For the text-containing cell, return its midpoint in [x, y] coordinate format. 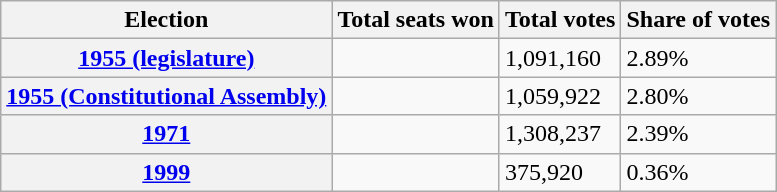
Share of votes [698, 20]
Total seats won [416, 20]
1999 [166, 172]
1955 (Constitutional Assembly) [166, 96]
2.39% [698, 134]
1,308,237 [560, 134]
2.89% [698, 58]
1955 (legislature) [166, 58]
375,920 [560, 172]
0.36% [698, 172]
1,091,160 [560, 58]
Total votes [560, 20]
1971 [166, 134]
Election [166, 20]
1,059,922 [560, 96]
2.80% [698, 96]
